Return (x, y) of the center of cell containing provided text 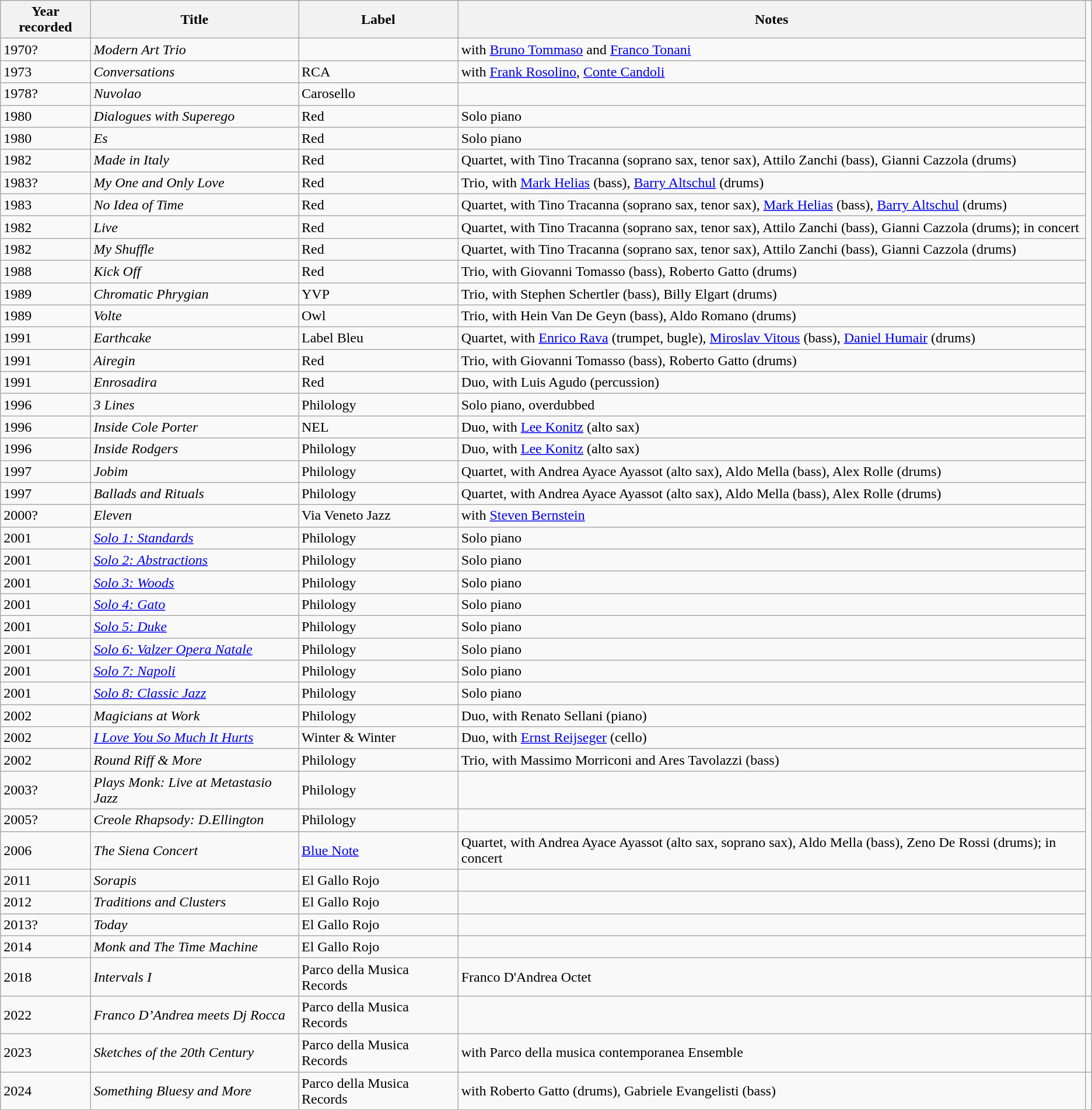
Round Riff & More (194, 760)
Ballads and Rituals (194, 493)
2014 (45, 947)
Solo 3: Woods (194, 582)
Quartet, with Tino Tracanna (soprano sax, tenor sax), Mark Helias (bass), Barry Altschul (drums) (771, 205)
Solo piano, overdubbed (771, 405)
YVP (379, 293)
Franco D’Andrea meets Dj Rocca (194, 1015)
Dialogues with Superego (194, 116)
2023 (45, 1052)
Chromatic Phrygian (194, 293)
Today (194, 925)
Intervals I (194, 976)
Solo 2: Abstractions (194, 560)
2011 (45, 880)
Traditions and Clusters (194, 902)
Year recorded (45, 20)
Nuvolao (194, 94)
1973 (45, 72)
with Bruno Tommaso and Franco Tonani (771, 50)
Title (194, 20)
Solo 1: Standards (194, 538)
with Frank Rosolino, Conte Candoli (771, 72)
Notes (771, 20)
Made in Italy (194, 160)
Kick Off (194, 271)
Trio, with Stephen Schertler (bass), Billy Elgart (drums) (771, 293)
Trio, with Hein Van De Geyn (bass), Aldo Romano (drums) (771, 316)
Winter & Winter (379, 738)
with Roberto Gatto (drums), Gabriele Evangelisti (bass) (771, 1091)
2013? (45, 925)
Inside Rodgers (194, 449)
Duo, with Renato Sellani (piano) (771, 716)
1978? (45, 94)
Solo 5: Duke (194, 626)
2012 (45, 902)
Something Bluesy and More (194, 1091)
Owl (379, 316)
Solo 6: Valzer Opera Natale (194, 649)
2022 (45, 1015)
1983 (45, 205)
with Parco della musica contemporanea Ensemble (771, 1052)
Volte (194, 316)
Quartet, with Enrico Rava (trumpet, bugle), Miroslav Vitous (bass), Daniel Humair (drums) (771, 338)
Live (194, 227)
Sketches of the 20th Century (194, 1052)
1983? (45, 183)
Quartet, with Tino Tracanna (soprano sax, tenor sax), Attilo Zanchi (bass), Gianni Cazzola (drums); in concert (771, 227)
Carosello (379, 94)
Es (194, 138)
NEL (379, 427)
Quartet, with Andrea Ayace Ayassot (alto sax, soprano sax), Aldo Mella (bass), Zeno De Rossi (drums); in concert (771, 850)
No Idea of Time (194, 205)
My One and Only Love (194, 183)
1988 (45, 271)
Earthcake (194, 338)
Sorapis (194, 880)
3 Lines (194, 405)
I Love You So Much It Hurts (194, 738)
2003? (45, 790)
Duo, with Ernst Reijseger (cello) (771, 738)
Label Bleu (379, 338)
2024 (45, 1091)
2000? (45, 516)
Blue Note (379, 850)
My Shuffle (194, 249)
Monk and The Time Machine (194, 947)
with Steven Bernstein (771, 516)
2005? (45, 820)
Conversations (194, 72)
Solo 8: Classic Jazz (194, 694)
Via Veneto Jazz (379, 516)
Eleven (194, 516)
Airegin (194, 360)
2006 (45, 850)
Plays Monk: Live at Metastasio Jazz (194, 790)
Solo 7: Napoli (194, 671)
The Siena Concert (194, 850)
RCA (379, 72)
Inside Cole Porter (194, 427)
Trio, with Massimo Morriconi and Ares Tavolazzi (bass) (771, 760)
Enrosadira (194, 383)
Franco D'Andrea Octet (771, 976)
Magicians at Work (194, 716)
Solo 4: Gato (194, 604)
Jobim (194, 471)
Duo, with Luis Agudo (percussion) (771, 383)
Creole Rhapsody: D.Ellington (194, 820)
2018 (45, 976)
Label (379, 20)
Modern Art Trio (194, 50)
1970? (45, 50)
Trio, with Mark Helias (bass), Barry Altschul (drums) (771, 183)
